Identify which cell holds the provided text, then report its [x, y] central coordinate. 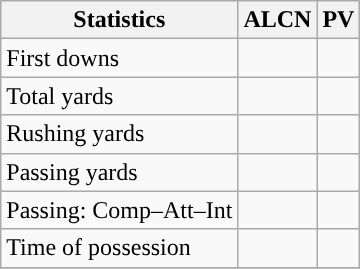
ALCN [278, 20]
PV [338, 20]
Time of possession [120, 248]
Rushing yards [120, 134]
Passing yards [120, 172]
Statistics [120, 20]
First downs [120, 58]
Passing: Comp–Att–Int [120, 210]
Total yards [120, 96]
